For the text-containing cell, return its midpoint in (X, Y) coordinate format. 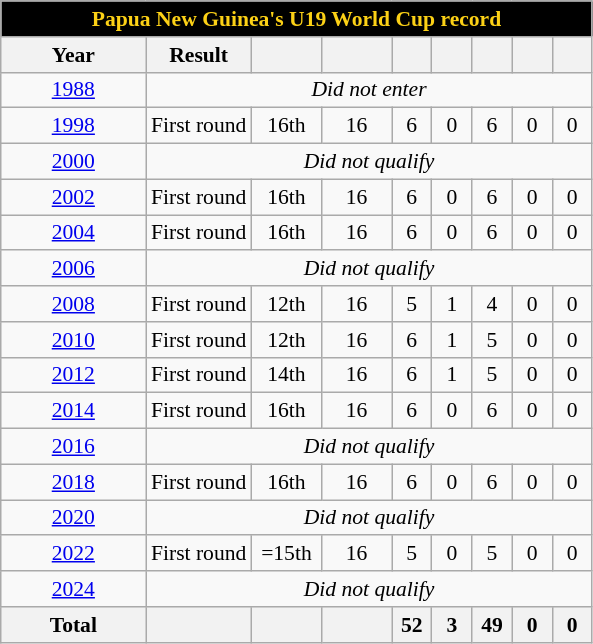
2016 (74, 447)
2002 (74, 197)
4 (492, 304)
3 (452, 625)
2014 (74, 411)
Result (198, 55)
2020 (74, 518)
2008 (74, 304)
2006 (74, 269)
Papua New Guinea's U19 World Cup record (296, 19)
14th (286, 375)
Did not enter (369, 90)
=15th (286, 554)
2012 (74, 375)
2024 (74, 589)
2010 (74, 340)
2004 (74, 233)
2018 (74, 482)
Year (74, 55)
49 (492, 625)
1988 (74, 90)
1998 (74, 126)
2022 (74, 554)
52 (412, 625)
2000 (74, 162)
Total (74, 625)
